For the text-containing cell, return its midpoint in (x, y) coordinate format. 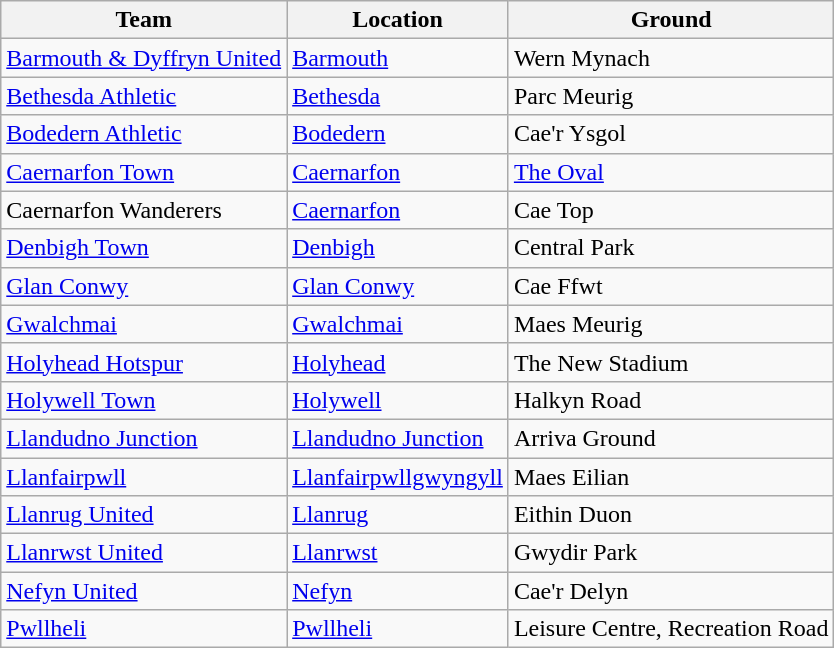
Bodedern Athletic (144, 134)
The Oval (671, 172)
Nefyn United (144, 591)
Leisure Centre, Recreation Road (671, 629)
Llanrug United (144, 515)
Barmouth & Dyffryn United (144, 58)
Bethesda Athletic (144, 96)
Cae Ffwt (671, 286)
Llanfairpwllgwyngyll (398, 477)
Holywell Town (144, 400)
Denbigh Town (144, 248)
Cae'r Ysgol (671, 134)
Llanrwst United (144, 553)
Eithin Duon (671, 515)
Caernarfon Wanderers (144, 210)
Holywell (398, 400)
Holyhead (398, 362)
Bodedern (398, 134)
Denbigh (398, 248)
Parc Meurig (671, 96)
Barmouth (398, 58)
Llanrwst (398, 553)
Arriva Ground (671, 438)
Location (398, 20)
Holyhead Hotspur (144, 362)
Bethesda (398, 96)
Wern Mynach (671, 58)
Team (144, 20)
Central Park (671, 248)
Llanfairpwll (144, 477)
Maes Meurig (671, 324)
Llanrug (398, 515)
The New Stadium (671, 362)
Cae'r Delyn (671, 591)
Halkyn Road (671, 400)
Cae Top (671, 210)
Nefyn (398, 591)
Gwydir Park (671, 553)
Maes Eilian (671, 477)
Caernarfon Town (144, 172)
Ground (671, 20)
